Pinpoint the cell where the given text exists, returning its [X, Y] midpoint coordinate. 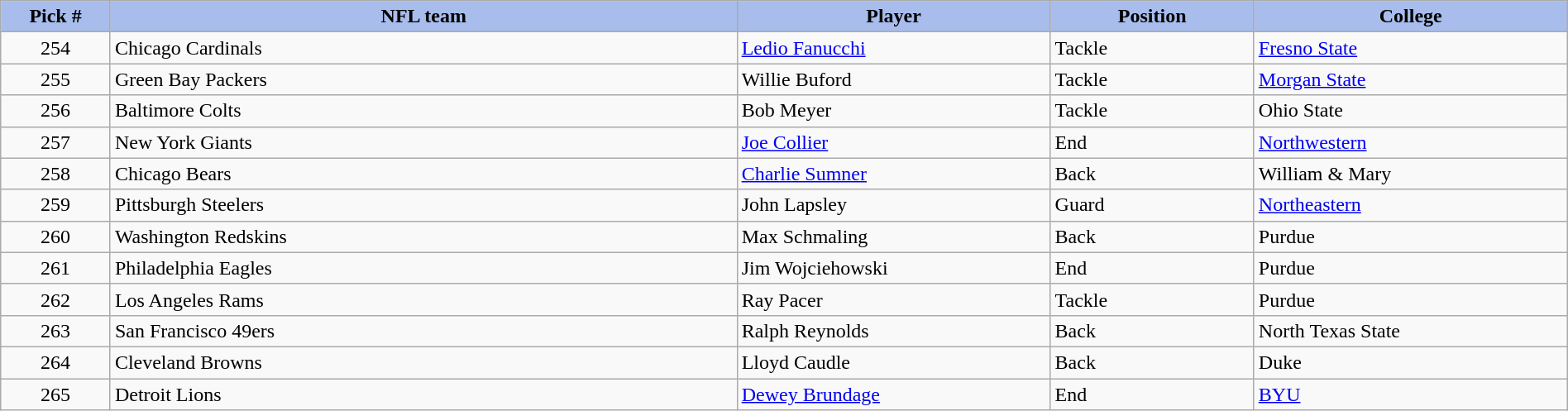
Fresno State [1411, 48]
264 [56, 362]
Detroit Lions [423, 394]
Joe Collier [893, 142]
Baltimore Colts [423, 111]
Guard [1152, 205]
William & Mary [1411, 174]
265 [56, 394]
Ralph Reynolds [893, 331]
North Texas State [1411, 331]
Bob Meyer [893, 111]
Lloyd Caudle [893, 362]
Charlie Sumner [893, 174]
Position [1152, 17]
258 [56, 174]
Ledio Fanucchi [893, 48]
Philadelphia Eagles [423, 268]
Cleveland Browns [423, 362]
BYU [1411, 394]
Ray Pacer [893, 299]
NFL team [423, 17]
Duke [1411, 362]
Pick # [56, 17]
Chicago Bears [423, 174]
257 [56, 142]
260 [56, 237]
259 [56, 205]
255 [56, 79]
Washington Redskins [423, 237]
Chicago Cardinals [423, 48]
Jim Wojciehowski [893, 268]
Willie Buford [893, 79]
John Lapsley [893, 205]
Northwestern [1411, 142]
New York Giants [423, 142]
Player [893, 17]
San Francisco 49ers [423, 331]
Dewey Brundage [893, 394]
Pittsburgh Steelers [423, 205]
254 [56, 48]
263 [56, 331]
262 [56, 299]
Northeastern [1411, 205]
Los Angeles Rams [423, 299]
Green Bay Packers [423, 79]
Ohio State [1411, 111]
256 [56, 111]
College [1411, 17]
Max Schmaling [893, 237]
261 [56, 268]
Morgan State [1411, 79]
